Return the (x, y) coordinate for the center point of the cell that contains the specified text.  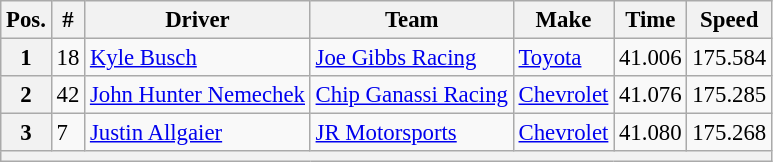
Driver (198, 20)
18 (68, 58)
175.285 (730, 95)
41.076 (650, 95)
Speed (730, 20)
# (68, 20)
175.584 (730, 58)
Toyota (563, 58)
Make (563, 20)
175.268 (730, 133)
Pos. (26, 20)
1 (26, 58)
42 (68, 95)
41.006 (650, 58)
3 (26, 133)
Justin Allgaier (198, 133)
2 (26, 95)
7 (68, 133)
JR Motorsports (412, 133)
Chip Ganassi Racing (412, 95)
41.080 (650, 133)
Team (412, 20)
Time (650, 20)
Kyle Busch (198, 58)
Joe Gibbs Racing (412, 58)
John Hunter Nemechek (198, 95)
